Pinpoint the cell where the given text exists, returning its (x, y) midpoint coordinate. 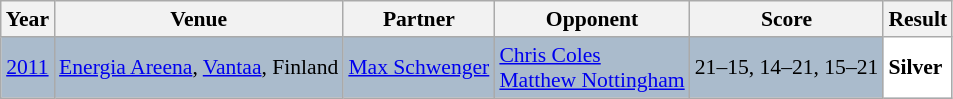
21–15, 14–21, 15–21 (787, 68)
Year (28, 19)
Result (918, 19)
Score (787, 19)
Opponent (592, 19)
Energia Areena, Vantaa, Finland (198, 68)
Venue (198, 19)
2011 (28, 68)
Max Schwenger (418, 68)
Silver (918, 68)
Partner (418, 19)
Chris Coles Matthew Nottingham (592, 68)
